Detect which cell encompasses the target text, then output its [x, y] center coordinate. 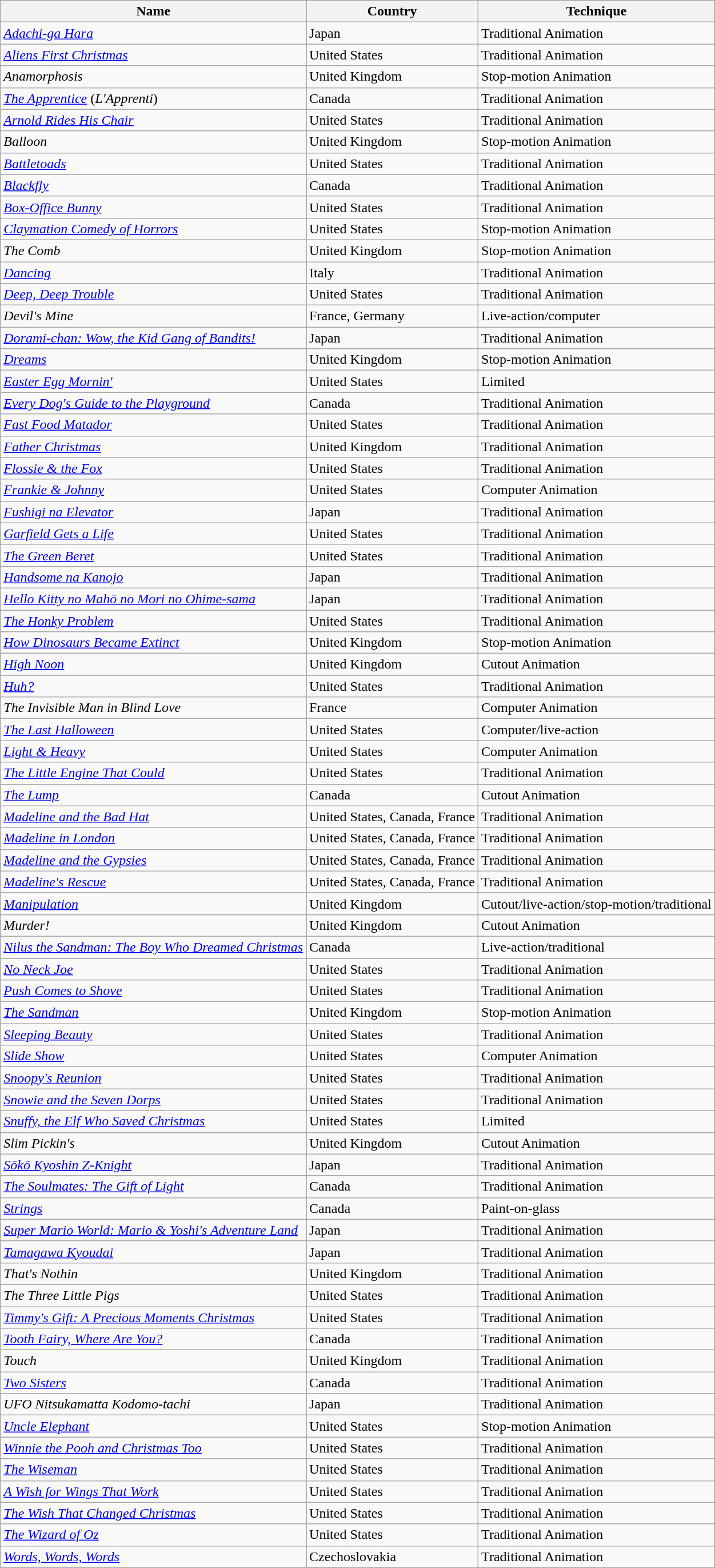
Claymation Comedy of Horrors [153, 229]
Dreams [153, 360]
Name [153, 11]
The Wiseman [153, 1470]
Super Mario World: Mario & Yoshi's Adventure Land [153, 1230]
The Three Little Pigs [153, 1295]
Nilus the Sandman: The Boy Who Dreamed Christmas [153, 947]
Light & Heavy [153, 751]
Live-action/traditional [597, 947]
Sleeping Beauty [153, 1034]
UFO Nitsukamatta Kodomo-tachi [153, 1404]
Fushigi na Elevator [153, 512]
Garfield Gets a Life [153, 534]
Snuffy, the Elf Who Saved Christmas [153, 1121]
Adachi-ga Hara [153, 33]
The Apprentice (L'Apprenti) [153, 98]
Timmy's Gift: A Precious Moments Christmas [153, 1317]
Strings [153, 1208]
Hello Kitty no Mahō no Mori no Ohime-sama [153, 599]
Czechoslovakia [392, 1557]
Madeline and the Bad Hat [153, 817]
No Neck Joe [153, 969]
Blackfly [153, 185]
A Wish for Wings That Work [153, 1491]
Technique [597, 11]
Touch [153, 1361]
Battletoads [153, 164]
Handsome na Kanojo [153, 577]
That's Nothin [153, 1273]
Balloon [153, 142]
Italy [392, 273]
Aliens First Christmas [153, 55]
High Noon [153, 664]
The Last Halloween [153, 730]
Every Dog's Guide to the Playground [153, 403]
The Little Engine That Could [153, 773]
Arnold Rides His Chair [153, 120]
Uncle Elephant [153, 1426]
The Green Beret [153, 555]
Flossie & the Fox [153, 468]
Murder! [153, 925]
Snoopy's Reunion [153, 1078]
Sōkō Kyoshin Z-Knight [153, 1165]
Country [392, 11]
France, Germany [392, 316]
The Comb [153, 250]
Easter Egg Mornin' [153, 381]
Fast Food Matador [153, 425]
Box-Office Bunny [153, 207]
Tooth Fairy, Where Are You? [153, 1339]
Frankie & Johnny [153, 490]
Slim Pickin's [153, 1143]
Anamorphosis [153, 77]
Devil's Mine [153, 316]
Computer/live-action [597, 730]
Two Sisters [153, 1383]
Madeline's Rescue [153, 882]
Father Christmas [153, 447]
Manipulation [153, 904]
Slide Show [153, 1056]
The Lump [153, 795]
Paint-on-glass [597, 1208]
Madeline in London [153, 838]
The Soulmates: The Gift of Light [153, 1187]
Cutout/live-action/stop-motion/traditional [597, 904]
Dorami-chan: Wow, the Kid Gang of Bandits! [153, 338]
Tamagawa Kyoudai [153, 1252]
Deep, Deep Trouble [153, 295]
Madeline and the Gypsies [153, 860]
The Invisible Man in Blind Love [153, 708]
The Sandman [153, 1013]
Dancing [153, 273]
Live-action/computer [597, 316]
The Honky Problem [153, 620]
The Wizard of Oz [153, 1535]
Huh? [153, 686]
How Dinosaurs Became Extinct [153, 643]
Words, Words, Words [153, 1557]
Snowie and the Seven Dorps [153, 1100]
France [392, 708]
Winnie the Pooh and Christmas Too [153, 1448]
The Wish That Changed Christmas [153, 1513]
Push Comes to Shove [153, 991]
